For the text-containing cell, return its midpoint in [x, y] coordinate format. 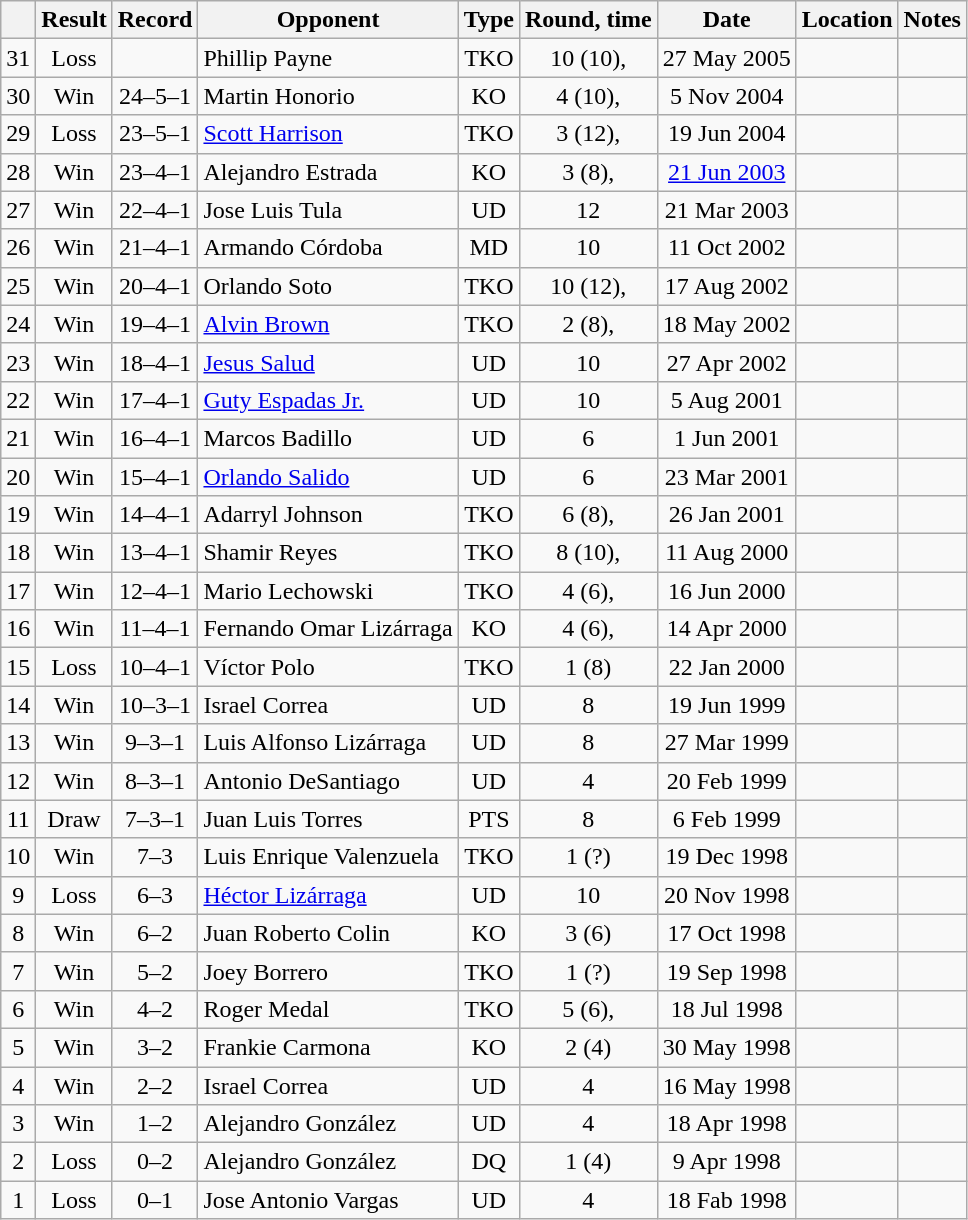
Scott Harrison [328, 134]
7 [18, 971]
27 Mar 1999 [726, 743]
8 (10), [588, 553]
Opponent [328, 20]
Armando Córdoba [328, 248]
17 Aug 2002 [726, 286]
Round, time [588, 20]
6–2 [155, 933]
DQ [488, 1162]
24 [18, 324]
Guty Espadas Jr. [328, 400]
13–4–1 [155, 553]
2 (4) [588, 1047]
18 May 2002 [726, 324]
16 May 1998 [726, 1085]
Result [74, 20]
10–4–1 [155, 667]
19 Jun 1999 [726, 705]
8–3–1 [155, 781]
12–4–1 [155, 591]
26 Jan 2001 [726, 515]
0–2 [155, 1162]
Fernando Omar Lizárraga [328, 629]
2 (8), [588, 324]
Luis Enrique Valenzuela [328, 857]
18 Jul 1998 [726, 1009]
7–3 [155, 857]
10 (12), [588, 286]
5 Nov 2004 [726, 96]
19 Dec 1998 [726, 857]
23 [18, 362]
9 Apr 1998 [726, 1162]
11–4–1 [155, 629]
14 [18, 705]
27 [18, 210]
29 [18, 134]
3 (12), [588, 134]
21 [18, 438]
18 [18, 553]
Jesus Salud [328, 362]
1 (8) [588, 667]
16–4–1 [155, 438]
Orlando Soto [328, 286]
Alvin Brown [328, 324]
22–4–1 [155, 210]
23–5–1 [155, 134]
Date [726, 20]
24–5–1 [155, 96]
25 [18, 286]
Antonio DeSantiago [328, 781]
Juan Roberto Colin [328, 933]
Orlando Salido [328, 477]
16 [18, 629]
3 (6) [588, 933]
15–4–1 [155, 477]
Frankie Carmona [328, 1047]
11 [18, 819]
18–4–1 [155, 362]
17 Oct 1998 [726, 933]
11 Aug 2000 [726, 553]
Shamir Reyes [328, 553]
10–3–1 [155, 705]
2–2 [155, 1085]
4 (10), [588, 96]
26 [18, 248]
16 Jun 2000 [726, 591]
5 Aug 2001 [726, 400]
20 Nov 1998 [726, 895]
3–2 [155, 1047]
Joey Borrero [328, 971]
9–3–1 [155, 743]
27 Apr 2002 [726, 362]
Roger Medal [328, 1009]
1 Jun 2001 [726, 438]
3 (8), [588, 172]
18 Fab 1998 [726, 1200]
21 Mar 2003 [726, 210]
22 [18, 400]
Draw [74, 819]
Record [155, 20]
1–2 [155, 1124]
30 [18, 96]
19–4–1 [155, 324]
27 May 2005 [726, 58]
Juan Luis Torres [328, 819]
1 [18, 1200]
28 [18, 172]
1 (4) [588, 1162]
18 Apr 1998 [726, 1124]
Héctor Lizárraga [328, 895]
Martin Honorio [328, 96]
22 Jan 2000 [726, 667]
5–2 [155, 971]
17 [18, 591]
Location [847, 20]
19 Sep 1998 [726, 971]
Mario Lechowski [328, 591]
5 [18, 1047]
21 Jun 2003 [726, 172]
PTS [488, 819]
21–4–1 [155, 248]
Luis Alfonso Lizárraga [328, 743]
3 [18, 1124]
20 Feb 1999 [726, 781]
2 [18, 1162]
5 (6), [588, 1009]
9 [18, 895]
7–3–1 [155, 819]
11 Oct 2002 [726, 248]
6 Feb 1999 [726, 819]
4–2 [155, 1009]
Phillip Payne [328, 58]
Víctor Polo [328, 667]
Alejandro Estrada [328, 172]
Jose Antonio Vargas [328, 1200]
14 Apr 2000 [726, 629]
Marcos Badillo [328, 438]
23 Mar 2001 [726, 477]
20–4–1 [155, 286]
23–4–1 [155, 172]
20 [18, 477]
15 [18, 667]
0–1 [155, 1200]
10 (10), [588, 58]
Notes [932, 20]
14–4–1 [155, 515]
31 [18, 58]
19 [18, 515]
Type [488, 20]
Adarryl Johnson [328, 515]
17–4–1 [155, 400]
30 May 1998 [726, 1047]
19 Jun 2004 [726, 134]
6 (8), [588, 515]
13 [18, 743]
6–3 [155, 895]
MD [488, 248]
Jose Luis Tula [328, 210]
